Identify which cell holds the provided text, then report its [X, Y] central coordinate. 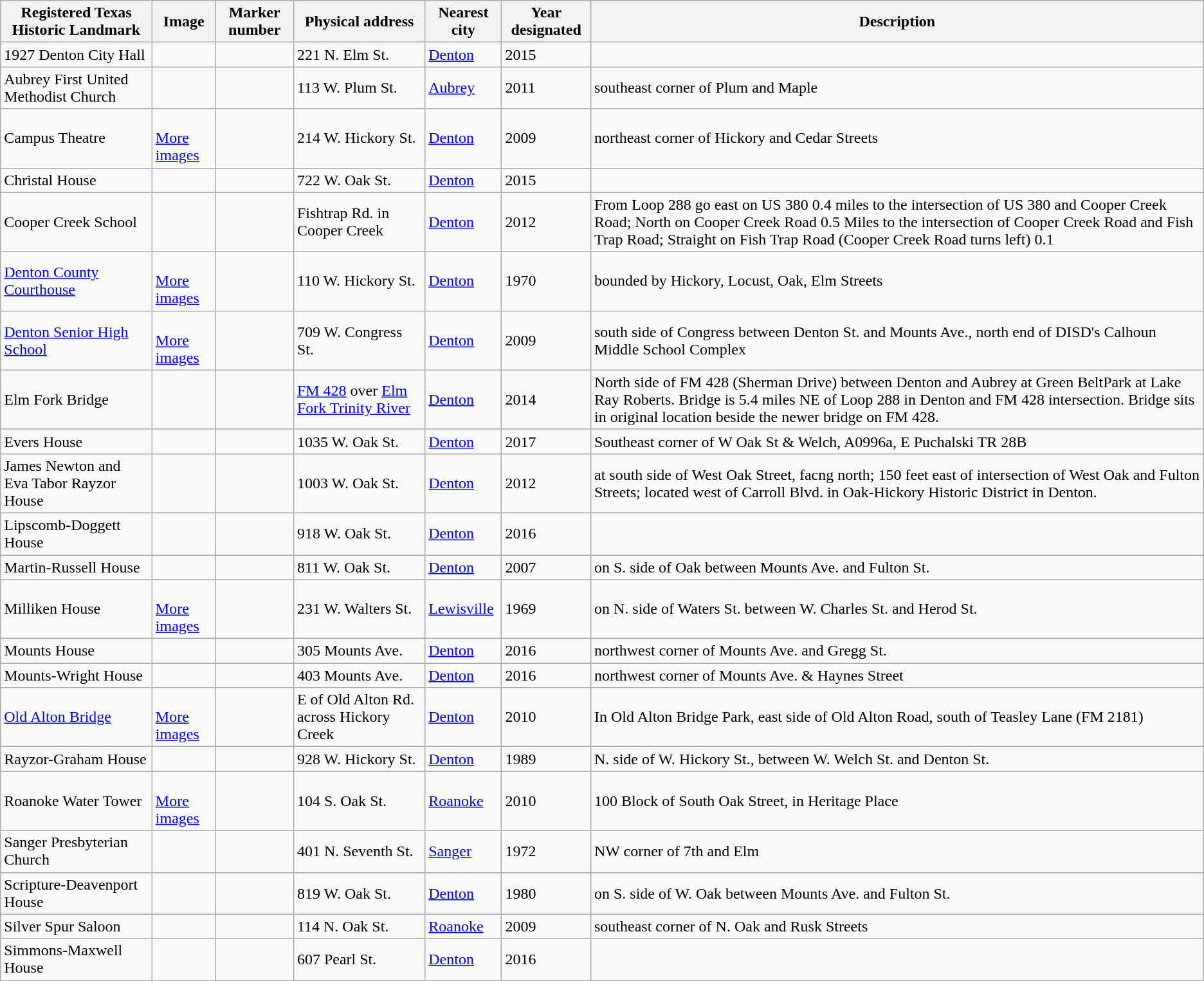
Denton County Courthouse [77, 281]
Sanger Presbyterian Church [77, 852]
Christal House [77, 180]
1969 [547, 609]
1989 [547, 759]
2007 [547, 567]
Rayzor-Graham House [77, 759]
NW corner of 7th and Elm [897, 852]
Roanoke Water Tower [77, 801]
918 W. Oak St. [359, 534]
Campus Theatre [77, 138]
Physical address [359, 22]
Mounts-Wright House [77, 675]
Fishtrap Rd. in Cooper Creek [359, 222]
Lipscomb-Doggett House [77, 534]
bounded by Hickory, Locust, Oak, Elm Streets [897, 281]
Martin-Russell House [77, 567]
Sanger [463, 852]
305 Mounts Ave. [359, 651]
1970 [547, 281]
231 W. Walters St. [359, 609]
Cooper Creek School [77, 222]
Marker number [255, 22]
on S. side of W. Oak between Mounts Ave. and Fulton St. [897, 893]
2017 [547, 441]
Southeast corner of W Oak St & Welch, A0996a, E Puchalski TR 28B [897, 441]
on S. side of Oak between Mounts Ave. and Fulton St. [897, 567]
Lewisville [463, 609]
FM 428 over Elm Fork Trinity River [359, 399]
Elm Fork Bridge [77, 399]
In Old Alton Bridge Park, east side of Old Alton Road, south of Teasley Lane (FM 2181) [897, 717]
E of Old Alton Rd. across Hickory Creek [359, 717]
Milliken House [77, 609]
709 W. Congress St. [359, 340]
Registered Texas Historic Landmark [77, 22]
Aubrey [463, 87]
214 W. Hickory St. [359, 138]
Evers House [77, 441]
northwest corner of Mounts Ave. and Gregg St. [897, 651]
James Newton and Eva Tabor Rayzor House [77, 483]
928 W. Hickory St. [359, 759]
110 W. Hickory St. [359, 281]
1927 Denton City Hall [77, 55]
2011 [547, 87]
114 N. Oak St. [359, 926]
Scripture-Deavenport House [77, 893]
Denton Senior High School [77, 340]
Description [897, 22]
Year designated [547, 22]
southeast corner of N. Oak and Rusk Streets [897, 926]
811 W. Oak St. [359, 567]
819 W. Oak St. [359, 893]
2014 [547, 399]
Mounts House [77, 651]
1972 [547, 852]
113 W. Plum St. [359, 87]
722 W. Oak St. [359, 180]
Silver Spur Saloon [77, 926]
221 N. Elm St. [359, 55]
403 Mounts Ave. [359, 675]
1003 W. Oak St. [359, 483]
northeast corner of Hickory and Cedar Streets [897, 138]
607 Pearl St. [359, 960]
N. side of W. Hickory St., between W. Welch St. and Denton St. [897, 759]
100 Block of South Oak Street, in Heritage Place [897, 801]
1035 W. Oak St. [359, 441]
Nearest city [463, 22]
Simmons-Maxwell House [77, 960]
104 S. Oak St. [359, 801]
northwest corner of Mounts Ave. & Haynes Street [897, 675]
401 N. Seventh St. [359, 852]
on N. side of Waters St. between W. Charles St. and Herod St. [897, 609]
Old Alton Bridge [77, 717]
1980 [547, 893]
Aubrey First United Methodist Church [77, 87]
southeast corner of Plum and Maple [897, 87]
south side of Congress between Denton St. and Mounts Ave., north end of DISD's Calhoun Middle School Complex [897, 340]
Image [184, 22]
